Find where the given text appears and provide that cell's center as (X, Y) coordinate. 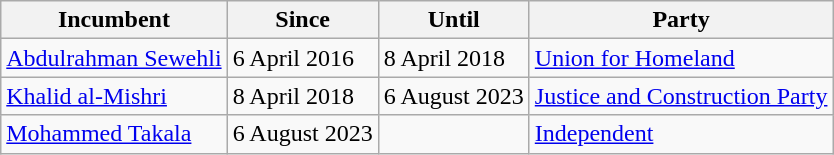
Justice and Construction Party (681, 96)
Khalid al-Mishri (114, 96)
6 April 2016 (302, 58)
Incumbent (114, 20)
Mohammed Takala (114, 134)
Abdulrahman Sewehli (114, 58)
Independent (681, 134)
Union for Homeland (681, 58)
Party (681, 20)
Since (302, 20)
Until (454, 20)
